Capture the cell that displays the provided text and extract its (x, y) central coordinate. 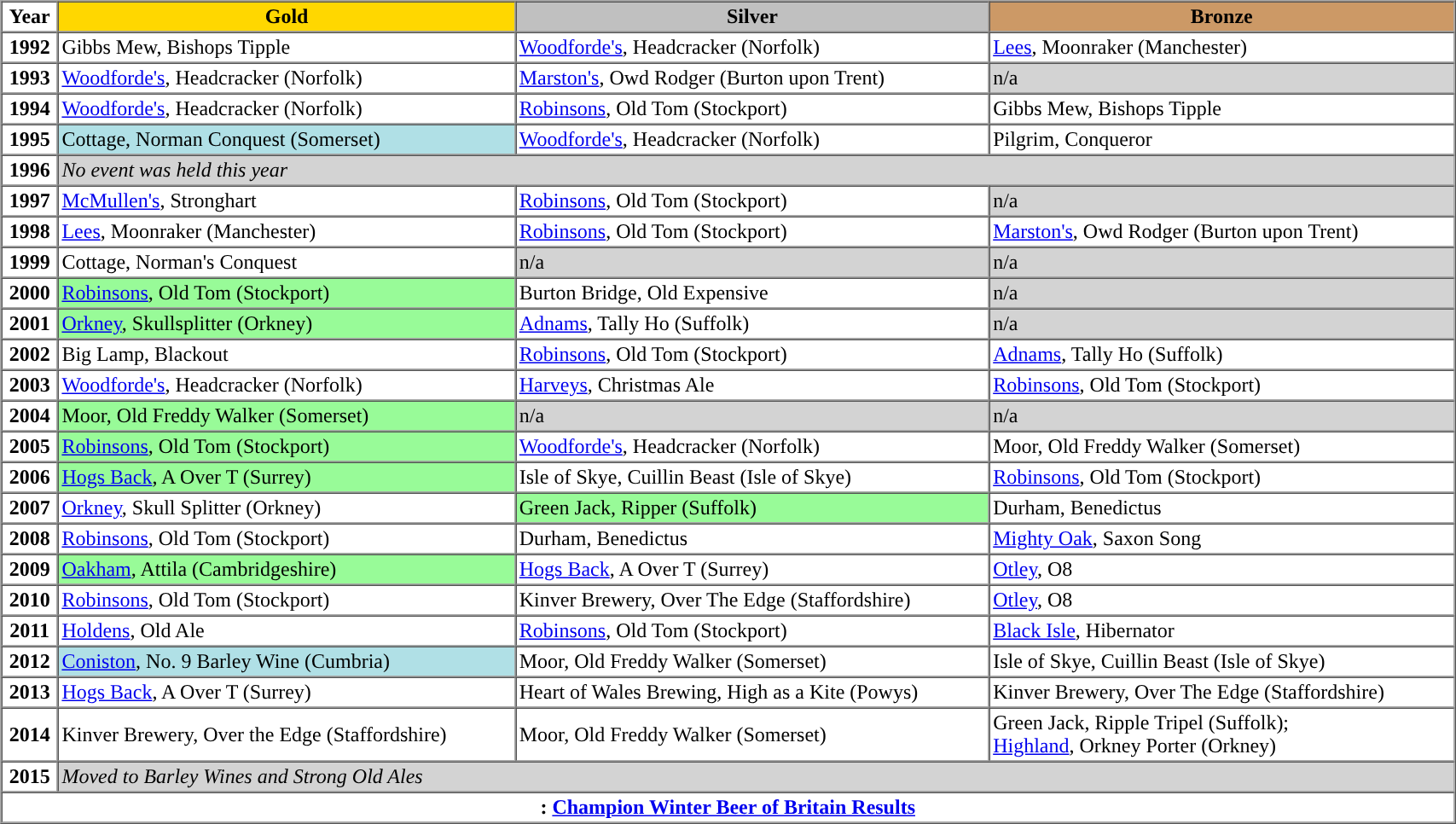
Coniston, No. 9 Barley Wine (Cumbria) (287, 662)
No event was held this year (756, 171)
Orkney, Skullsplitter (Orkney) (287, 324)
Year (30, 17)
2000 (30, 293)
Moved to Barley Wines and Strong Old Ales (756, 776)
Oakham, Attila (Cambridgeshire) (287, 570)
2001 (30, 324)
2009 (30, 570)
Silver (752, 17)
Black Isle, Hibernator (1221, 631)
1998 (30, 232)
2004 (30, 416)
Pilgrim, Conqueror (1221, 140)
Heart of Wales Brewing, High as a Kite (Powys) (752, 693)
2014 (30, 735)
2002 (30, 355)
2003 (30, 386)
1997 (30, 201)
2011 (30, 631)
1995 (30, 140)
Green Jack, Ripple Tripel (Suffolk); Highland, Orkney Porter (Orkney) (1221, 735)
Cottage, Norman Conquest (Somerset) (287, 140)
1994 (30, 109)
Kinver Brewery, Over the Edge (Staffordshire) (287, 735)
Green Jack, Ripper (Suffolk) (752, 508)
2015 (30, 776)
2013 (30, 693)
2007 (30, 508)
2008 (30, 539)
1992 (30, 48)
2006 (30, 478)
Gold (287, 17)
Orkney, Skull Splitter (Orkney) (287, 508)
Big Lamp, Blackout (287, 355)
Cottage, Norman's Conquest (287, 263)
1999 (30, 263)
Holdens, Old Ale (287, 631)
2005 (30, 447)
Harveys, Christmas Ale (752, 386)
McMullen's, Stronghart (287, 201)
1996 (30, 171)
2012 (30, 662)
Mighty Oak, Saxon Song (1221, 539)
2010 (30, 601)
Burton Bridge, Old Expensive (752, 293)
Bronze (1221, 17)
: Champion Winter Beer of Britain Results (728, 807)
1993 (30, 78)
